Search for the cell housing the specified text and yield its (X, Y) center coordinate. 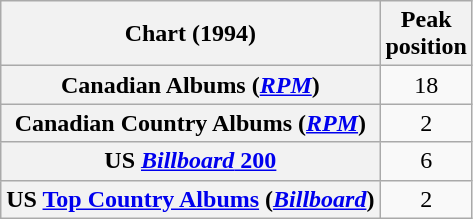
18 (426, 85)
US Billboard 200 (190, 161)
6 (426, 161)
US Top Country Albums (Billboard) (190, 199)
Canadian Country Albums (RPM) (190, 123)
Peak position (426, 34)
Chart (1994) (190, 34)
Canadian Albums (RPM) (190, 85)
